Search for the cell housing the specified text and yield its (x, y) center coordinate. 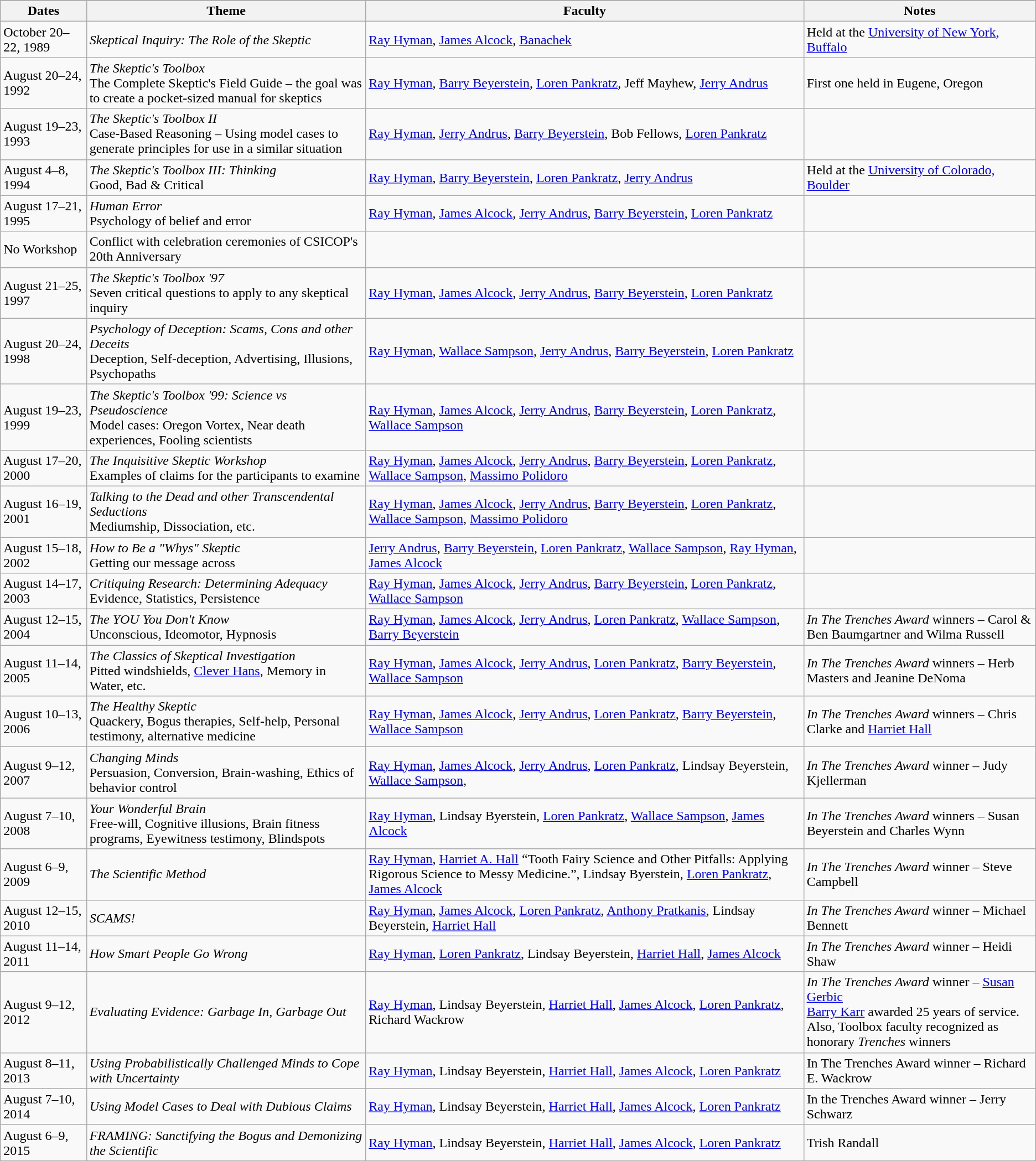
The Classics of Skeptical Investigation Pitted windshields, Clever Hans, Memory in Water, etc. (226, 671)
In The Trenches Award winner – Michael Bennett (920, 918)
Talking to the Dead and other Transcendental Seductions Mediumship, Dissociation, etc. (226, 511)
October 20–22, 1989 (43, 40)
Ray Hyman, James Alcock, Banachek (584, 40)
The Skeptic's Toolbox '99: Science vs Pseudoscience Model cases: Oregon Vortex, Near death experiences, Fooling scientists (226, 417)
Ray Hyman, Barry Beyerstein, Loren Pankratz, Jerry Andrus (584, 177)
August 10–13, 2006 (43, 722)
Held at the University of Colorado, Boulder (920, 177)
Trish Randall (920, 1142)
The Healthy Skeptic Quackery, Bogus therapies, Self-help, Personal testimony, alternative medicine (226, 722)
August 17–21, 1995 (43, 214)
Ray Hyman, Lindsay Beyerstein, Harriet Hall, James Alcock, Loren Pankratz, Richard Wackrow (584, 1012)
August 19–23, 1999 (43, 417)
In The Trenches Award winner – Heidi Shaw (920, 954)
Ray Hyman, Barry Beyerstein, Loren Pankratz, Jeff Mayhew, Jerry Andrus (584, 83)
Critiquing Research: Determining Adequacy Evidence, Statistics, Persistence (226, 591)
Ray Hyman, James Alcock, Loren Pankratz, Anthony Pratkanis, Lindsay Beyerstein, Harriet Hall (584, 918)
In The Trenches Award winners – Susan Beyerstein and Charles Wynn (920, 823)
In the Trenches Award winner – Jerry Schwarz (920, 1107)
Jerry Andrus, Barry Beyerstein, Loren Pankratz, Wallace Sampson, Ray Hyman, James Alcock (584, 554)
August 6–9, 2015 (43, 1142)
Using Model Cases to Deal with Dubious Claims (226, 1107)
SCAMS! (226, 918)
August 8–11, 2013 (43, 1070)
The Skeptic's Toolbox '97 Seven critical questions to apply to any skeptical inquiry (226, 293)
Ray Hyman, Lindsay Byerstein, Loren Pankratz, Wallace Sampson, James Alcock (584, 823)
August 14–17, 2003 (43, 591)
August 6–9, 2009 (43, 874)
August 4–8, 1994 (43, 177)
Dates (43, 11)
The Skeptic's Toolbox II Case-Based Reasoning – Using model cases to generate principles for use in a similar situation (226, 134)
August 20–24, 1992 (43, 83)
August 19–23, 1993 (43, 134)
In The Trenches Award winner – Richard E. Wackrow (920, 1070)
Ray Hyman, Loren Pankratz, Lindsay Beyerstein, Harriet Hall, James Alcock (584, 954)
The Skeptic's Toolbox The Complete Skeptic's Field Guide – the goal was to create a pocket-sized manual for skeptics (226, 83)
In The Trenches Award winners – Chris Clarke and Harriet Hall (920, 722)
Conflict with celebration ceremonies of CSICOP's 20th Anniversary (226, 249)
August 7–10, 2008 (43, 823)
August 9–12, 2012 (43, 1012)
In The Trenches Award winners – Herb Masters and Jeanine DeNoma (920, 671)
Your Wonderful Brain Free-will, Cognitive illusions, Brain fitness programs, Eyewitness testimony, Blindspots (226, 823)
August 15–18, 2002 (43, 554)
The YOU You Don't Know Unconscious, Ideomotor, Hypnosis (226, 628)
Ray Hyman, Wallace Sampson, Jerry Andrus, Barry Beyerstein, Loren Pankratz (584, 351)
FRAMING: Sanctifying the Bogus and Demonizing the Scientific (226, 1142)
Ray Hyman, James Alcock, Jerry Andrus, Loren Pankratz, Lindsay Beyerstein, Wallace Sampson, (584, 773)
Changing Minds Persuasion, Conversion, Brain-washing, Ethics of behavior control (226, 773)
August 16–19, 2001 (43, 511)
August 11–14, 2011 (43, 954)
Held at the University of New York, Buffalo (920, 40)
Evaluating Evidence: Garbage In, Garbage Out (226, 1012)
The Skeptic's Toolbox III: Thinking Good, Bad & Critical (226, 177)
How to Be a "Whys" Skeptic Getting our message across (226, 554)
In The Trenches Award winner – Steve Campbell (920, 874)
First one held in Eugene, Oregon (920, 83)
August 20–24, 1998 (43, 351)
Human Error Psychology of belief and error (226, 214)
The Inquisitive Skeptic Workshop Examples of claims for the participants to examine (226, 468)
How Smart People Go Wrong (226, 954)
Ray Hyman, James Alcock, Jerry Andrus, Loren Pankratz, Wallace Sampson, Barry Beyerstein (584, 628)
August 12–15, 2010 (43, 918)
The Scientific Method (226, 874)
August 17–20, 2000 (43, 468)
Notes (920, 11)
Theme (226, 11)
No Workshop (43, 249)
Faculty (584, 11)
August 9–12, 2007 (43, 773)
August 21–25, 1997 (43, 293)
August 12–15, 2004 (43, 628)
In The Trenches Award winner – Judy Kjellerman (920, 773)
August 7–10, 2014 (43, 1107)
August 11–14, 2005 (43, 671)
Using Probabilistically Challenged Minds to Cope with Uncertainty (226, 1070)
Ray Hyman, Jerry Andrus, Barry Beyerstein, Bob Fellows, Loren Pankratz (584, 134)
Psychology of Deception: Scams, Cons and other Deceits Deception, Self-deception, Advertising, Illusions, Psychopaths (226, 351)
Skeptical Inquiry: The Role of the Skeptic (226, 40)
In The Trenches Award winners – Carol & Ben Baumgartner and Wilma Russell (920, 628)
In The Trenches Award winner – Susan Gerbic Barry Karr awarded 25 years of service. Also, Toolbox faculty recognized as honorary Trenches winners (920, 1012)
